Detect which cell encompasses the target text, then output its (x, y) center coordinate. 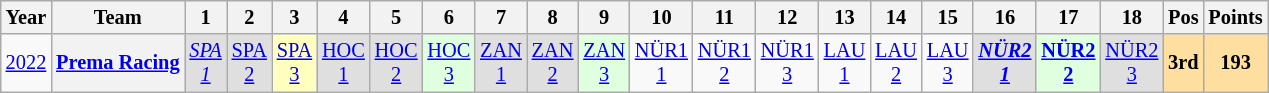
SPA3 (294, 63)
HOC2 (396, 63)
LAU1 (845, 63)
NÜR23 (1132, 63)
17 (1068, 17)
5 (396, 17)
3rd (1183, 63)
9 (604, 17)
Points (1236, 17)
NÜR21 (1004, 63)
18 (1132, 17)
Year (26, 17)
ZAN2 (553, 63)
193 (1236, 63)
SPA2 (250, 63)
HOC1 (344, 63)
2 (250, 17)
Team (118, 17)
12 (788, 17)
11 (724, 17)
ZAN1 (501, 63)
7 (501, 17)
Prema Racing (118, 63)
Pos (1183, 17)
NÜR22 (1068, 63)
1 (205, 17)
NÜR13 (788, 63)
ZAN3 (604, 63)
6 (448, 17)
2022 (26, 63)
HOC3 (448, 63)
SPA1 (205, 63)
NÜR11 (662, 63)
NÜR12 (724, 63)
16 (1004, 17)
10 (662, 17)
13 (845, 17)
15 (948, 17)
3 (294, 17)
LAU3 (948, 63)
LAU2 (896, 63)
14 (896, 17)
8 (553, 17)
4 (344, 17)
